From the cell containing the given text, extract its center point as (X, Y) coordinate. 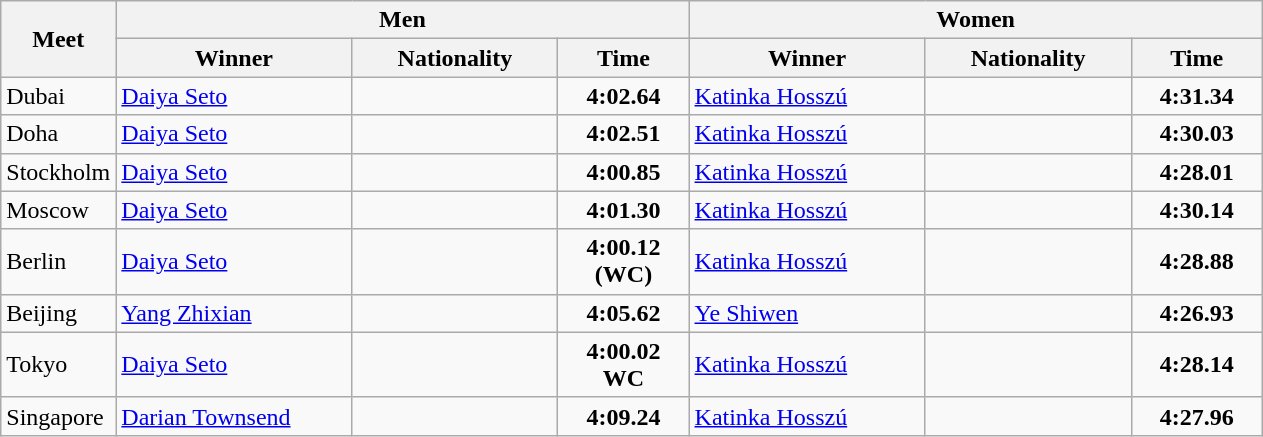
Yang Zhixian (234, 313)
Tokyo (58, 364)
4:00.85 (624, 172)
Beijing (58, 313)
4:31.34 (1196, 96)
4:28.88 (1196, 262)
4:28.01 (1196, 172)
Darian Townsend (234, 416)
4:02.51 (624, 134)
Ye Shiwen (807, 313)
4:30.14 (1196, 210)
4:09.24 (624, 416)
Doha (58, 134)
Dubai (58, 96)
4:05.62 (624, 313)
4:30.03 (1196, 134)
4:02.64 (624, 96)
Women (976, 20)
Men (402, 20)
4:27.96 (1196, 416)
4:26.93 (1196, 313)
Moscow (58, 210)
4:00.12 (WC) (624, 262)
Berlin (58, 262)
Singapore (58, 416)
Meet (58, 39)
4:28.14 (1196, 364)
4:00.02 WC (624, 364)
Stockholm (58, 172)
4:01.30 (624, 210)
